Return the (x, y) coordinate for the center point of the cell that contains the specified text.  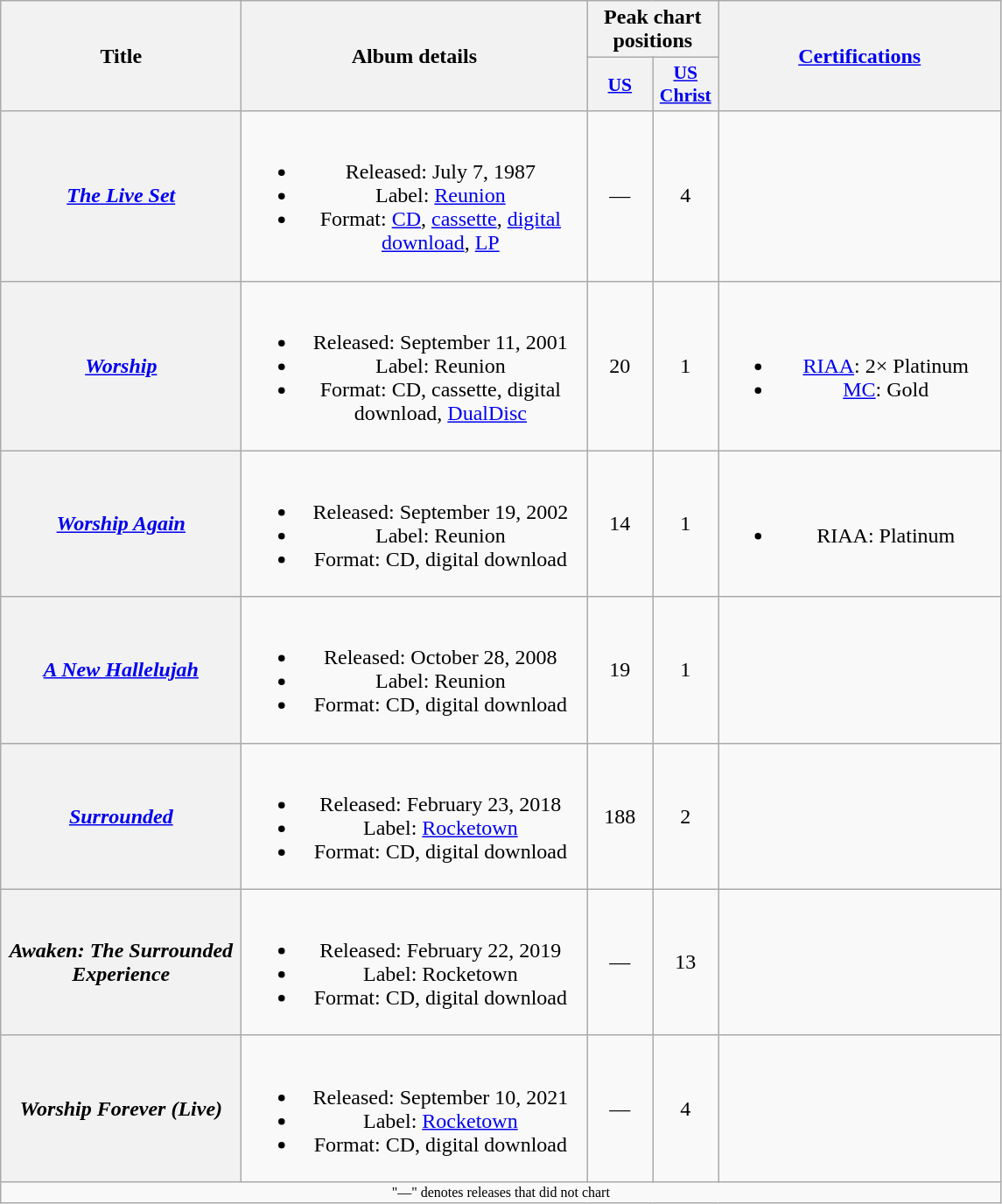
Certifications (859, 56)
Worship Forever (Live) (121, 1108)
"—" denotes releases that did not chart (501, 1192)
USChrist (686, 84)
20 (620, 366)
Released: February 22, 2019Label: RocketownFormat: CD, digital download (415, 962)
19 (620, 670)
Title (121, 56)
Surrounded (121, 815)
Awaken: The Surrounded Experience (121, 962)
14 (620, 523)
Released: July 7, 1987Label: ReunionFormat: CD, cassette, digital download, LP (415, 196)
188 (620, 815)
Released: October 28, 2008Label: ReunionFormat: CD, digital download (415, 670)
13 (686, 962)
RIAA: 2× PlatinumMC: Gold (859, 366)
Released: September 19, 2002Label: ReunionFormat: CD, digital download (415, 523)
2 (686, 815)
The Live Set (121, 196)
Peak chart positions (653, 30)
A New Hallelujah (121, 670)
Worship (121, 366)
Released: February 23, 2018Label: RocketownFormat: CD, digital download (415, 815)
Worship Again (121, 523)
Released: September 10, 2021Label: RocketownFormat: CD, digital download (415, 1108)
Album details (415, 56)
RIAA: Platinum (859, 523)
US (620, 84)
Released: September 11, 2001Label: ReunionFormat: CD, cassette, digital download, DualDisc (415, 366)
